Locate the cell with the specified text and output its [x, y] center coordinate. 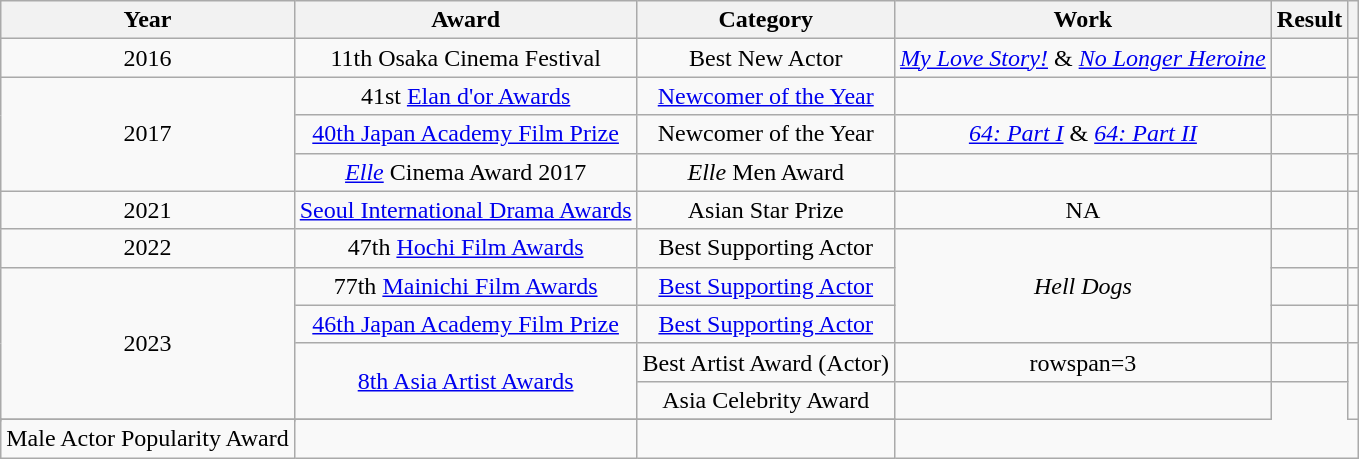
Seoul International Drama Awards [466, 210]
rowspan=3 [1082, 362]
41st Elan d'or Awards [466, 96]
NA [1082, 210]
2016 [148, 58]
Year [148, 20]
Result [1309, 20]
2022 [148, 248]
2017 [148, 134]
46th Japan Academy Film Prize [466, 324]
Work [1082, 20]
2021 [148, 210]
Male Actor Popularity Award [148, 438]
Award [466, 20]
Best New Actor [766, 58]
47th Hochi Film Awards [466, 248]
Elle Men Award [766, 172]
2023 [148, 343]
Best Artist Award (Actor) [766, 362]
Asia Celebrity Award [766, 400]
8th Asia Artist Awards [466, 381]
64: Part I & 64: Part II [1082, 134]
My Love Story! & No Longer Heroine [1082, 58]
Elle Cinema Award 2017 [466, 172]
Category [766, 20]
77th Mainichi Film Awards [466, 286]
11th Osaka Cinema Festival [466, 58]
Hell Dogs [1082, 286]
Asian Star Prize [766, 210]
40th Japan Academy Film Prize [466, 134]
